Determine the (X, Y) coordinate at the center of the cell enclosing the given text.  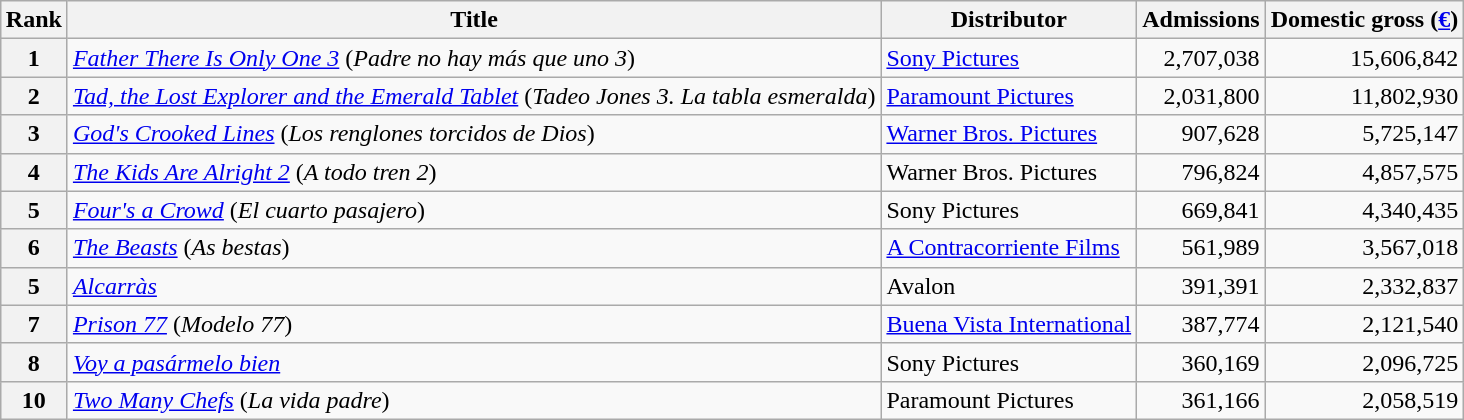
3 (34, 134)
391,391 (1201, 286)
361,166 (1201, 400)
2,332,837 (1364, 286)
Two Many Chefs (La vida padre) (474, 400)
Voy a pasármelo bien (474, 362)
A Contracorriente Films (1009, 248)
The Beasts (As bestas) (474, 248)
5,725,147 (1364, 134)
4 (34, 172)
561,989 (1201, 248)
2,121,540 (1364, 324)
Buena Vista International (1009, 324)
360,169 (1201, 362)
4,340,435 (1364, 210)
796,824 (1201, 172)
Title (474, 20)
The Kids Are Alright 2 (A todo tren 2) (474, 172)
Admissions (1201, 20)
2 (34, 96)
Prison 77 (Modelo 77) (474, 324)
4,857,575 (1364, 172)
3,567,018 (1364, 248)
669,841 (1201, 210)
15,606,842 (1364, 58)
387,774 (1201, 324)
8 (34, 362)
Four's a Crowd (El cuarto pasajero) (474, 210)
2,058,519 (1364, 400)
2,096,725 (1364, 362)
11,802,930 (1364, 96)
2,031,800 (1201, 96)
Distributor (1009, 20)
Avalon (1009, 286)
Domestic gross (€) (1364, 20)
Alcarràs (474, 286)
1 (34, 58)
2,707,038 (1201, 58)
Rank (34, 20)
God's Crooked Lines (Los renglones torcidos de Dios) (474, 134)
6 (34, 248)
Tad, the Lost Explorer and the Emerald Tablet (Tadeo Jones 3. La tabla esmeralda) (474, 96)
907,628 (1201, 134)
Father There Is Only One 3 (Padre no hay más que uno 3) (474, 58)
10 (34, 400)
7 (34, 324)
